Identify which cell holds the provided text, then report its [x, y] central coordinate. 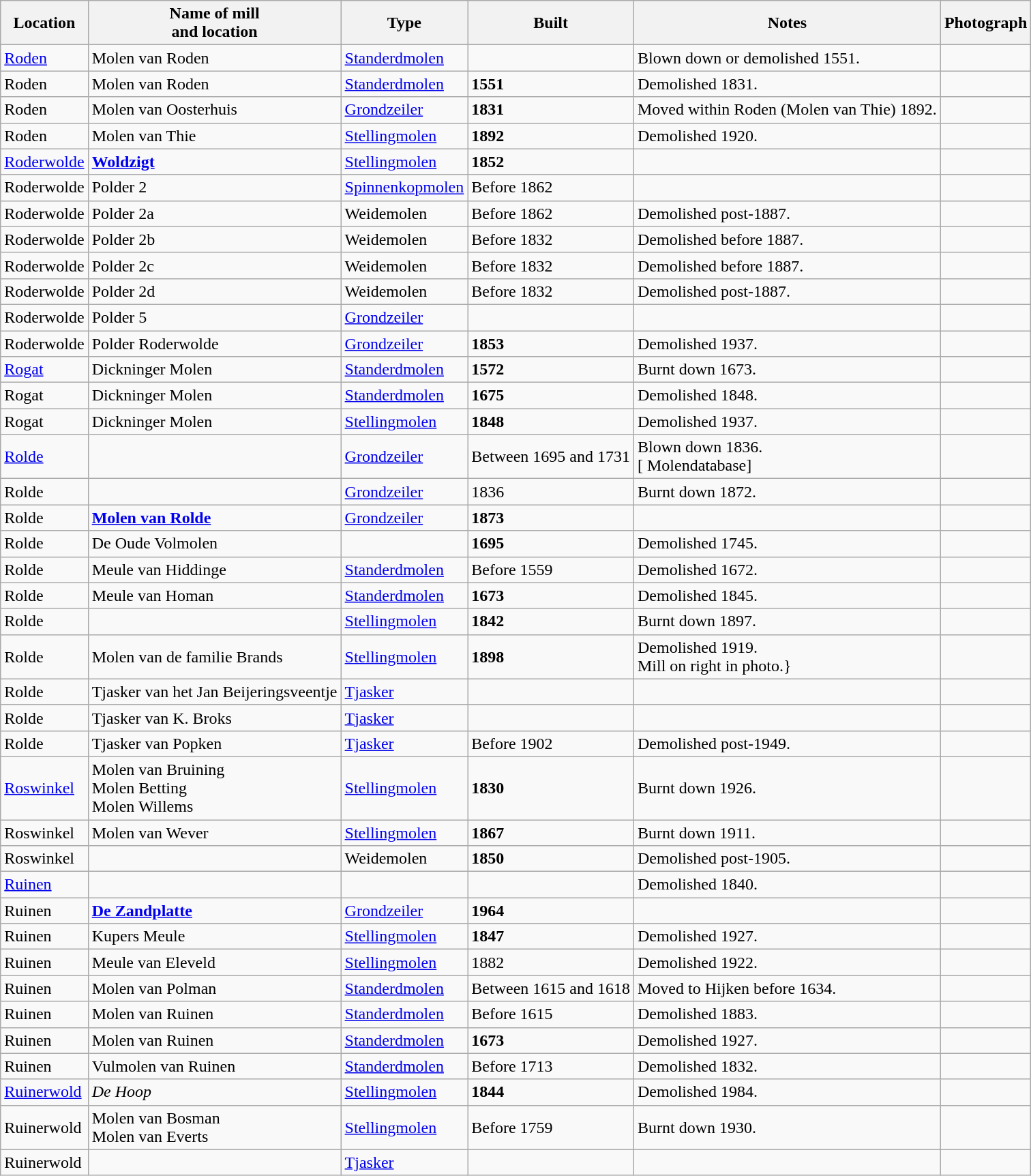
1852 [551, 162]
Molen van Polman [214, 988]
Burnt down 1897. [787, 621]
1848 [551, 422]
Burnt down 1673. [787, 370]
Demolished post-1949. [787, 744]
Before 1759 [551, 1127]
1847 [551, 937]
Woldzigt [214, 162]
Demolished 1832. [787, 1066]
1836 [551, 492]
1695 [551, 544]
Molen van de familie Brands [214, 656]
Name of milland location [214, 23]
Polder 2a [214, 214]
1675 [551, 396]
Type [404, 23]
Demolished 1831. [787, 84]
Demolished 1919.Mill on right in photo.} [787, 656]
Before 1713 [551, 1066]
1842 [551, 621]
Demolished 1984. [787, 1092]
1551 [551, 84]
1831 [551, 110]
Vulmolen van Ruinen [214, 1066]
1853 [551, 343]
Demolished 1848. [787, 396]
Demolished post-1905. [787, 859]
Polder 2d [214, 291]
Burnt down 1926. [787, 788]
Polder Roderwolde [214, 343]
Blown down 1836.[ Molendatabase] [787, 457]
Molen van Wever [214, 833]
Meule van Eleveld [214, 962]
1873 [551, 518]
Molen van BosmanMolen van Everts [214, 1127]
Polder 2b [214, 239]
1964 [551, 911]
Notes [787, 23]
Burnt down 1911. [787, 833]
Polder 2c [214, 265]
Moved to Hijken before 1634. [787, 988]
Between 1695 and 1731 [551, 457]
Demolished 1845. [787, 596]
Built [551, 23]
Before 1559 [551, 570]
Demolished 1920. [787, 136]
Blown down or demolished 1551. [787, 58]
De Hoop [214, 1092]
1882 [551, 962]
Burnt down 1930. [787, 1127]
Molen van Rolde [214, 518]
1830 [551, 788]
Demolished 1883. [787, 1014]
De Oude Volmolen [214, 544]
Molen van Oosterhuis [214, 110]
Between 1615 and 1618 [551, 988]
Before 1902 [551, 744]
1892 [551, 136]
Tjasker van K. Broks [214, 718]
1850 [551, 859]
Polder 5 [214, 317]
Demolished 1922. [787, 962]
1867 [551, 833]
Meule van Hiddinge [214, 570]
Demolished 1745. [787, 544]
De Zandplatte [214, 911]
Demolished 1672. [787, 570]
Before 1615 [551, 1014]
Demolished 1840. [787, 885]
1572 [551, 370]
Location [44, 23]
Moved within Roden (Molen van Thie) 1892. [787, 110]
Molen van BruiningMolen BettingMolen Willems [214, 788]
Tjasker van Popken [214, 744]
Spinnenkopmolen [404, 188]
Burnt down 1872. [787, 492]
Meule van Homan [214, 596]
Polder 2 [214, 188]
1898 [551, 656]
Tjasker van het Jan Beijeringsveentje [214, 692]
Photograph [985, 23]
Kupers Meule [214, 937]
Molen van Thie [214, 136]
1844 [551, 1092]
